Provide the (X, Y) coordinate of the cell's center where the given text is located.  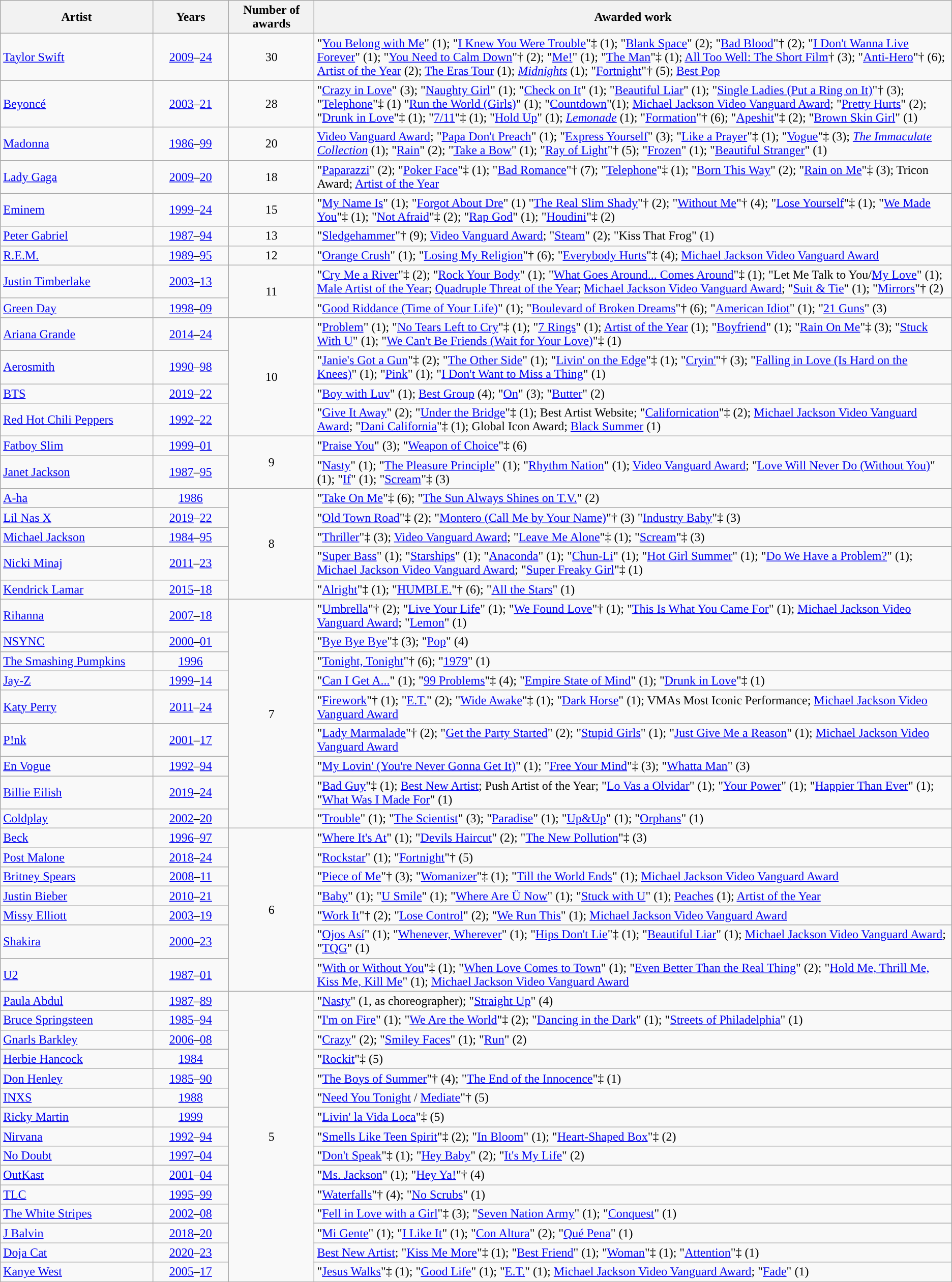
1996 (191, 661)
1986–99 (191, 143)
Britney Spears (76, 877)
U2 (76, 974)
NSYNC (76, 642)
2020–23 (191, 1253)
"Sledgehammer"† (9); Video Vanguard Award; "Steam" (2); "Kiss That Frog" (1) (633, 236)
"Thriller"‡ (3); Video Vanguard Award; "Leave Me Alone"‡ (1); "Scream"‡ (3) (633, 537)
12 (272, 255)
Nicki Minaj (76, 563)
1989–95 (191, 255)
"Nasty" (1, as choreographer); "Straight Up" (4) (633, 1001)
"Rockstar" (1); "Fortnight"† (5) (633, 857)
Years (191, 17)
1990–98 (191, 367)
2001–04 (191, 1175)
2014–24 (191, 334)
No Doubt (76, 1156)
6 (272, 910)
Katy Perry (76, 707)
Rihanna (76, 615)
Red Hot Chili Peppers (76, 420)
Awarded work (633, 17)
"Can I Get A..." (1); "99 Problems"‡ (4); "Empire State of Mind" (1); "Drunk in Love"‡ (1) (633, 680)
Taylor Swift (76, 57)
Don Henley (76, 1078)
BTS (76, 393)
"Rockit"‡ (5) (633, 1059)
2019–24 (191, 792)
Lady Gaga (76, 177)
"Jesus Walks"‡ (1); "Good Life" (1); "E.T." (1); Michael Jackson Video Vanguard Award; "Fade" (1) (633, 1272)
The Smashing Pumpkins (76, 661)
Lil Nas X (76, 518)
2002–20 (191, 819)
"Don't Speak"‡ (1); "Hey Baby" (2); "It's My Life" (2) (633, 1156)
Doja Cat (76, 1253)
"Orange Crush" (1); "Losing My Religion"† (6); "Everybody Hurts"‡ (4); Michael Jackson Video Vanguard Award (633, 255)
2018–24 (191, 857)
"The Boys of Summer"† (4); "The End of the Innocence"‡ (1) (633, 1078)
"Mi Gente" (1); "I Like It" (1); "Con Altura" (2); "Qué Pena" (1) (633, 1233)
Justin Timberlake (76, 282)
A-ha (76, 498)
P!nk (76, 739)
Coldplay (76, 819)
10 (272, 376)
"Take On Me"‡ (6); "The Sun Always Shines on T.V." (2) (633, 498)
"Piece of Me"† (3); "Womanizer"‡ (1); "Till the World Ends" (1); Michael Jackson Video Vanguard Award (633, 877)
1999–24 (191, 210)
Herbie Hancock (76, 1059)
2007–18 (191, 615)
1998–09 (191, 308)
1987–95 (191, 472)
Peter Gabriel (76, 236)
1987–89 (191, 1001)
1999–01 (191, 446)
2010–21 (191, 896)
Nirvana (76, 1137)
"Nasty" (1); "The Pleasure Principle" (1); "Rhythm Nation" (1); Video Vanguard Award; "Love Will Never Do (Without You)" (1); "If" (1); "Scream"‡ (3) (633, 472)
R.E.M. (76, 255)
"Firework"† (1); "E.T." (2); "Wide Awake"‡ (1); "Dark Horse" (1); VMAs Most Iconic Performance; Michael Jackson Video Vanguard Award (633, 707)
2000–23 (191, 942)
"Paparazzi" (2); "Poker Face"‡ (1); "Bad Romance"† (7); "Telephone"‡ (1); "Born This Way" (2); "Rain on Me"‡ (3); Tricon Award; Artist of the Year (633, 177)
Kendrick Lamar (76, 589)
8 (272, 544)
"Ms. Jackson" (1); "Hey Ya!"† (4) (633, 1175)
"Livin' la Vida Loca"‡ (5) (633, 1117)
2006–08 (191, 1039)
1984 (191, 1059)
1997–04 (191, 1156)
Ariana Grande (76, 334)
Number of awards (272, 17)
Best New Artist; "Kiss Me More"‡ (1); "Best Friend" (1); "Woman"‡ (1); "Attention"‡ (1) (633, 1253)
Bruce Springsteen (76, 1020)
1995–99 (191, 1195)
9 (272, 463)
Kanye West (76, 1272)
Justin Bieber (76, 896)
"Smells Like Teen Spirit"‡ (2); "In Bloom" (1); "Heart-Shaped Box"‡ (2) (633, 1137)
Missy Elliott (76, 915)
2000–01 (191, 642)
2011–24 (191, 707)
Beck (76, 838)
20 (272, 143)
TLC (76, 1195)
2011–23 (191, 563)
13 (272, 236)
Ricky Martin (76, 1117)
15 (272, 210)
"Alright"‡ (1); "HUMBLE."† (6); "All the Stars" (1) (633, 589)
Jay-Z (76, 680)
"I'm on Fire" (1); "We Are the World"‡ (2); "Dancing in the Dark" (1); "Streets of Philadelphia" (1) (633, 1020)
Paula Abdul (76, 1001)
2018–20 (191, 1233)
J Balvin (76, 1233)
"Crazy" (2); "Smiley Faces" (1); "Run" (2) (633, 1039)
Michael Jackson (76, 537)
1984–95 (191, 537)
"Ojos Así" (1); "Whenever, Wherever" (1); "Hips Don't Lie"‡ (1); "Beautiful Liar" (1); Michael Jackson Video Vanguard Award; "TQG" (1) (633, 942)
"Baby" (1); "U Smile" (1); "Where Are Ü Now" (1); "Stuck with U" (1); Peaches (1); Artist of the Year (633, 896)
2008–11 (191, 877)
2009–24 (191, 57)
1999 (191, 1117)
1988 (191, 1097)
"Work It"† (2); "Lose Control" (2); "We Run This" (1); Michael Jackson Video Vanguard Award (633, 915)
Aerosmith (76, 367)
1987–01 (191, 974)
"Need You Tonight / Mediate"† (5) (633, 1097)
Post Malone (76, 857)
"Fell in Love with a Girl"‡ (3); "Seven Nation Army" (1); "Conquest" (1) (633, 1214)
"Old Town Road"‡ (2); "Montero (Call Me by Your Name)"† (3) "Industry Baby"‡ (3) (633, 518)
Janet Jackson (76, 472)
1987–94 (191, 236)
Billie Eilish (76, 792)
"Tonight, Tonight"† (6); "1979" (1) (633, 661)
11 (272, 291)
OutKast (76, 1175)
1985–90 (191, 1078)
2015–18 (191, 589)
28 (272, 104)
The White Stripes (76, 1214)
2003–13 (191, 282)
2002–08 (191, 1214)
"Where It's At" (1); "Devils Haircut" (2); "The New Pollution"‡ (3) (633, 838)
30 (272, 57)
Beyoncé (76, 104)
"Umbrella"† (2); "Live Your Life" (1); "We Found Love"† (1); "This Is What You Came For" (1); Michael Jackson Video Vanguard Award; "Lemon" (1) (633, 615)
"My Lovin' (You're Never Gonna Get It)" (1); "Free Your Mind"‡ (3); "Whatta Man" (3) (633, 766)
2001–17 (191, 739)
"Waterfalls"† (4); "No Scrubs" (1) (633, 1195)
"Good Riddance (Time of Your Life)" (1); "Boulevard of Broken Dreams"† (6); "American Idiot" (1); "21 Guns" (3) (633, 308)
"Praise You" (3); "Weapon of Choice"‡ (6) (633, 446)
2009–20 (191, 177)
INXS (76, 1097)
5 (272, 1136)
Fatboy Slim (76, 446)
18 (272, 177)
Madonna (76, 143)
2003–19 (191, 915)
1986 (191, 498)
"Boy with Luv" (1); Best Group (4); "On" (3); "Butter" (2) (633, 393)
Gnarls Barkley (76, 1039)
1992–22 (191, 420)
En Vogue (76, 766)
Eminem (76, 210)
"Bye Bye Bye"‡ (3); "Pop" (4) (633, 642)
2003–21 (191, 104)
7 (272, 714)
1985–94 (191, 1020)
2005–17 (191, 1272)
Green Day (76, 308)
1996–97 (191, 838)
"Trouble" (1); "The Scientist" (3); "Paradise" (1); "Up&Up" (1); "Orphans" (1) (633, 819)
Shakira (76, 942)
1999–14 (191, 680)
Artist (76, 17)
"Lady Marmalade"† (2); "Get the Party Started" (2); "Stupid Girls" (1); "Just Give Me a Reason" (1); Michael Jackson Video Vanguard Award (633, 739)
